Capture the cell that displays the provided text and extract its [X, Y] central coordinate. 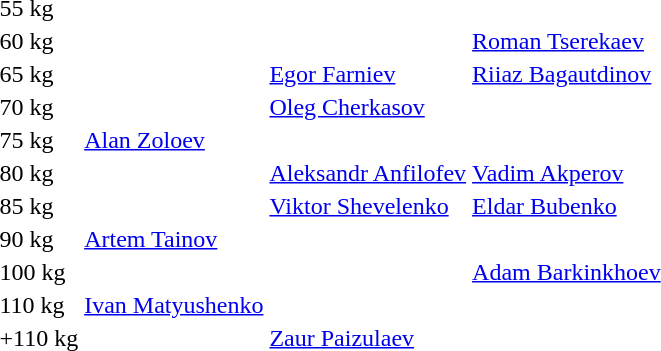
Alan Zoloev [174, 140]
Artem Tainov [174, 239]
Egor Farniev [368, 74]
Aleksandr Anfilofev [368, 173]
Viktor Shevelenko [368, 206]
Ivan Matyushenko [174, 305]
Oleg Cherkasov [368, 107]
